Determine the (X, Y) coordinate at the center of the cell enclosing the given text.  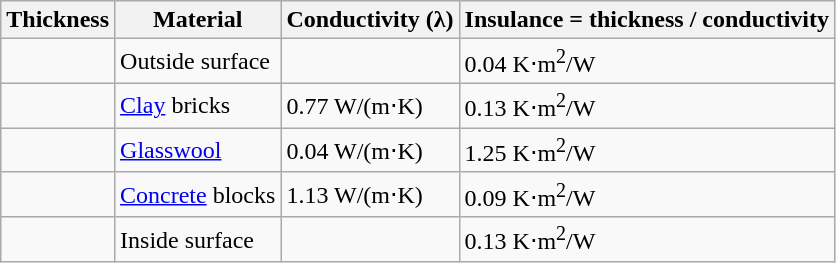
Concrete blocks (198, 194)
0.04 W/(m⋅K) (370, 150)
Thickness (58, 20)
1.25 K⋅m2/W (646, 150)
0.77 W/(m⋅K) (370, 106)
0.04 K⋅m2/W (646, 62)
Insulance = thickness / conductivity (646, 20)
Glasswool (198, 150)
0.09 K⋅m2/W (646, 194)
Inside surface (198, 240)
Outside surface (198, 62)
Material (198, 20)
1.13 W/(m⋅K) (370, 194)
Clay bricks (198, 106)
Conductivity (λ) (370, 20)
